Locate the cell with the specified text and output its (x, y) center coordinate. 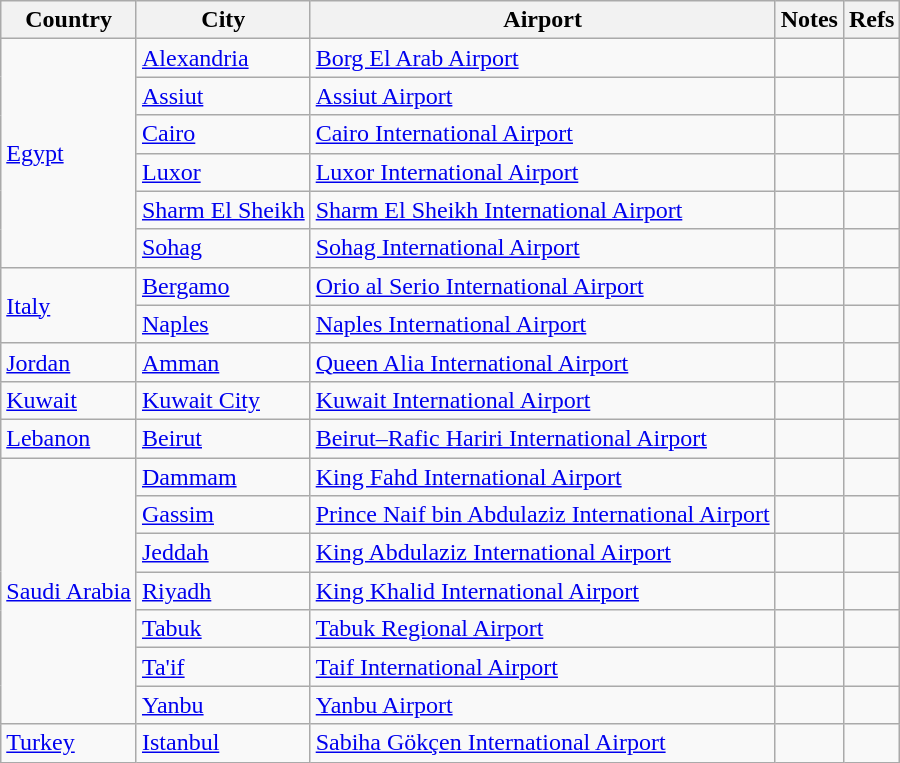
Sabiha Gökçen International Airport (542, 743)
Bergamo (223, 286)
Egypt (69, 153)
Orio al Serio International Airport (542, 286)
Sohag (223, 248)
Sharm El Sheikh International Airport (542, 210)
Cairo (223, 134)
Airport (542, 20)
Amman (223, 362)
Jeddah (223, 553)
Queen Alia International Airport (542, 362)
Kuwait International Airport (542, 400)
Kuwait (69, 400)
Yanbu Airport (542, 705)
Gassim (223, 515)
Beirut (223, 438)
Naples (223, 324)
Assiut (223, 96)
Refs (871, 20)
Alexandria (223, 58)
Sohag International Airport (542, 248)
Luxor International Airport (542, 172)
Saudi Arabia (69, 591)
Notes (809, 20)
Tabuk Regional Airport (542, 629)
Naples International Airport (542, 324)
Turkey (69, 743)
Country (69, 20)
Istanbul (223, 743)
City (223, 20)
Sharm El Sheikh (223, 210)
Lebanon (69, 438)
Riyadh (223, 591)
Dammam (223, 477)
Borg El Arab Airport (542, 58)
Kuwait City (223, 400)
Jordan (69, 362)
Cairo International Airport (542, 134)
Luxor (223, 172)
Assiut Airport (542, 96)
Yanbu (223, 705)
Ta'if (223, 667)
Italy (69, 305)
King Khalid International Airport (542, 591)
Tabuk (223, 629)
Prince Naif bin Abdulaziz International Airport (542, 515)
Beirut–Rafic Hariri International Airport (542, 438)
King Fahd International Airport (542, 477)
King Abdulaziz International Airport (542, 553)
Taif International Airport (542, 667)
